Return the (x, y) coordinate for the center point of the cell that contains the specified text.  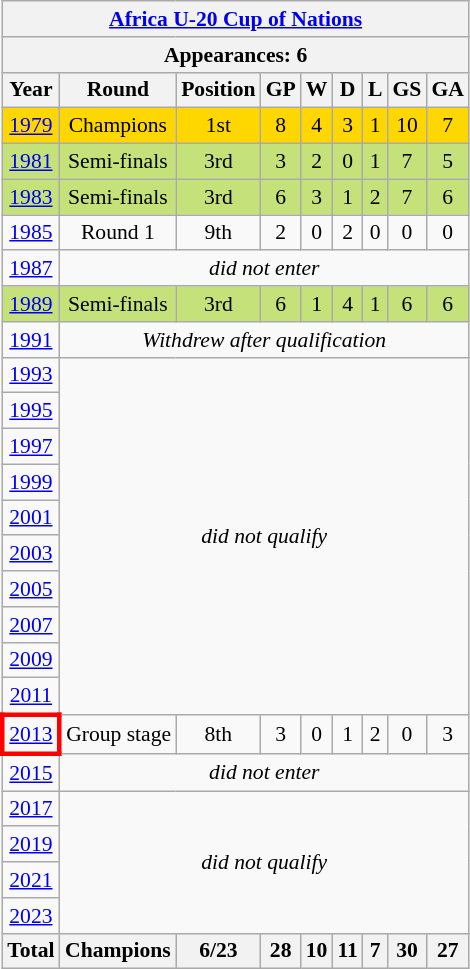
2021 (30, 880)
5 (448, 162)
8th (218, 734)
L (376, 90)
Position (218, 90)
Round 1 (118, 233)
Withdrew after qualification (264, 340)
Group stage (118, 734)
Year (30, 90)
9th (218, 233)
1981 (30, 162)
D (348, 90)
Round (118, 90)
W (317, 90)
GP (281, 90)
2011 (30, 696)
2005 (30, 589)
28 (281, 951)
8 (281, 126)
1987 (30, 269)
2015 (30, 772)
1985 (30, 233)
30 (406, 951)
6/23 (218, 951)
2003 (30, 554)
1993 (30, 375)
2001 (30, 518)
2023 (30, 916)
1989 (30, 304)
GS (406, 90)
Africa U-20 Cup of Nations (236, 19)
1999 (30, 482)
2009 (30, 660)
11 (348, 951)
1997 (30, 447)
2013 (30, 734)
1983 (30, 197)
Appearances: 6 (236, 55)
27 (448, 951)
2007 (30, 625)
1979 (30, 126)
GA (448, 90)
Total (30, 951)
2019 (30, 845)
1995 (30, 411)
1st (218, 126)
1991 (30, 340)
2017 (30, 809)
